Return the [X, Y] coordinate for the center point of the cell that contains the specified text.  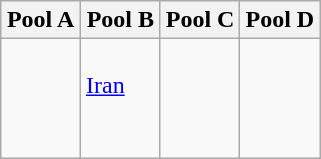
Pool A [41, 20]
Iran [120, 98]
Pool C [200, 20]
Pool B [120, 20]
Pool D [280, 20]
